Find where the given text appears and provide that cell's center as (X, Y) coordinate. 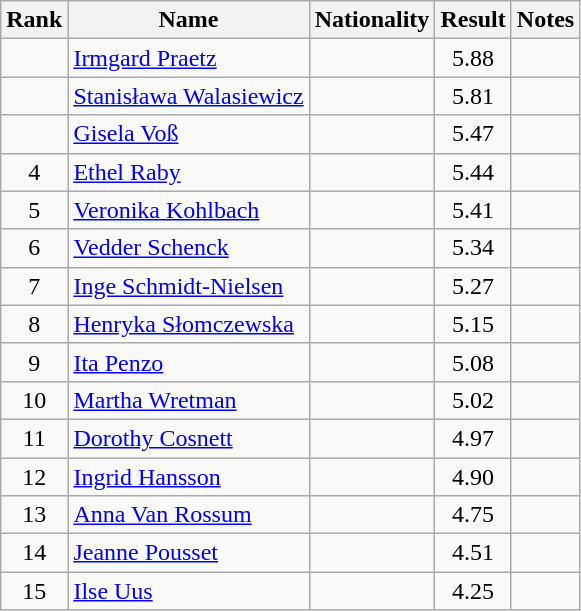
13 (34, 515)
Anna Van Rossum (188, 515)
Inge Schmidt-Nielsen (188, 286)
8 (34, 324)
4.51 (473, 553)
6 (34, 248)
4.75 (473, 515)
Ethel Raby (188, 172)
5.47 (473, 134)
11 (34, 438)
Vedder Schenck (188, 248)
5.08 (473, 362)
5.15 (473, 324)
9 (34, 362)
5.41 (473, 210)
Ingrid Hansson (188, 477)
Veronika Kohlbach (188, 210)
7 (34, 286)
5.81 (473, 96)
Irmgard Praetz (188, 58)
4 (34, 172)
Result (473, 20)
5.34 (473, 248)
Martha Wretman (188, 400)
15 (34, 591)
4.90 (473, 477)
Dorothy Cosnett (188, 438)
Jeanne Pousset (188, 553)
Henryka Słomczewska (188, 324)
Nationality (372, 20)
4.25 (473, 591)
Stanisława Walasiewicz (188, 96)
4.97 (473, 438)
5.27 (473, 286)
Notes (545, 20)
12 (34, 477)
5.88 (473, 58)
5.44 (473, 172)
5.02 (473, 400)
Ita Penzo (188, 362)
Gisela Voß (188, 134)
Ilse Uus (188, 591)
Name (188, 20)
10 (34, 400)
14 (34, 553)
5 (34, 210)
Rank (34, 20)
